Pinpoint the cell where the given text exists, returning its (X, Y) midpoint coordinate. 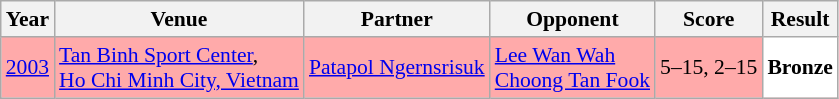
Year (28, 19)
Lee Wan Wah Choong Tan Fook (572, 68)
Patapol Ngernsrisuk (397, 68)
Tan Binh Sport Center,Ho Chi Minh City, Vietnam (179, 68)
Bronze (800, 68)
5–15, 2–15 (708, 68)
Opponent (572, 19)
Result (800, 19)
Venue (179, 19)
2003 (28, 68)
Partner (397, 19)
Score (708, 19)
